Search for the cell housing the specified text and yield its (X, Y) center coordinate. 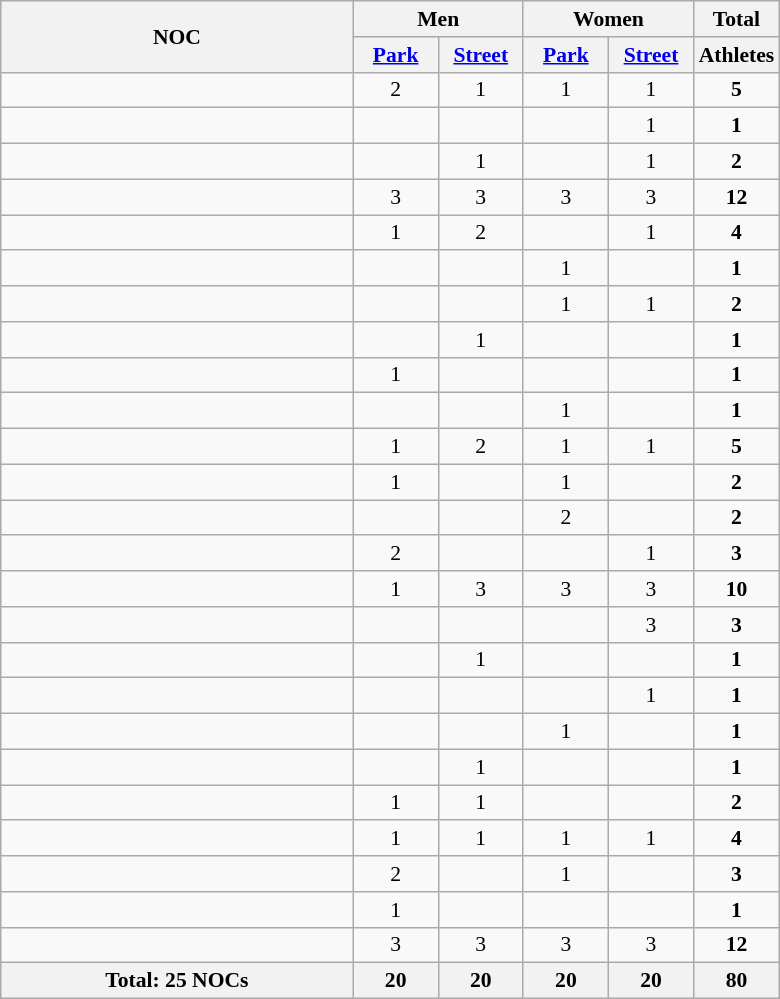
Women (608, 19)
Total (737, 19)
Total: 25 NOCs (177, 981)
Athletes (737, 55)
80 (737, 981)
Men (438, 19)
10 (737, 589)
NOC (177, 36)
